Determine the (X, Y) coordinate at the center of the cell enclosing the given text.  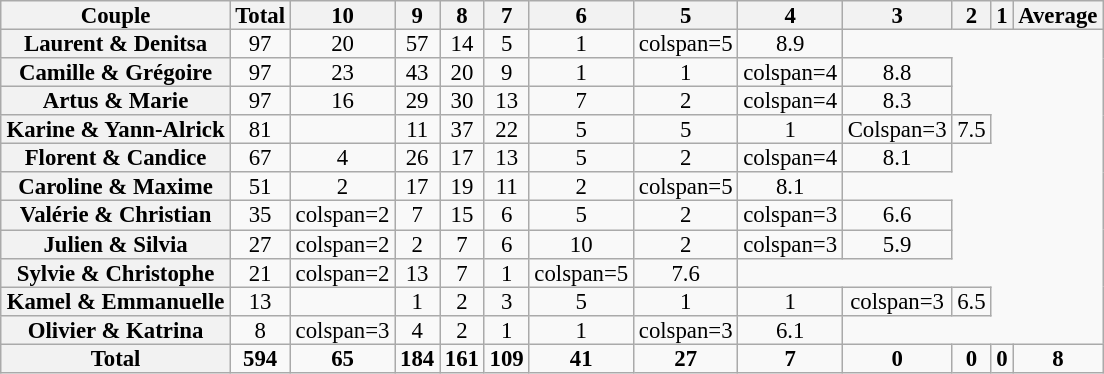
Couple (116, 16)
Kamel & Emmanuelle (116, 302)
35 (260, 216)
5.9 (897, 244)
Laurent & Denitsa (116, 44)
594 (260, 358)
22 (506, 130)
14 (462, 44)
16 (342, 102)
8.9 (790, 44)
37 (462, 130)
Karine & Yann-Alrick (116, 130)
6.6 (897, 216)
Camille & Grégoire (116, 72)
81 (260, 130)
29 (418, 102)
Colspan=3 (897, 130)
7.5 (972, 130)
26 (418, 158)
57 (418, 44)
Sylvie & Christophe (116, 272)
43 (418, 72)
15 (462, 216)
30 (462, 102)
Caroline & Maxime (116, 186)
8.3 (897, 102)
6.5 (972, 302)
41 (581, 358)
67 (260, 158)
Valérie & Christian (116, 216)
19 (462, 186)
Julien & Silvia (116, 244)
51 (260, 186)
6.1 (790, 330)
7.6 (685, 272)
8.8 (897, 72)
Average (1058, 16)
161 (462, 358)
109 (506, 358)
65 (342, 358)
23 (342, 72)
184 (418, 358)
Olivier & Katrina (116, 330)
21 (260, 272)
Florent & Candice (116, 158)
Artus & Marie (116, 102)
